Find where the given text appears and provide that cell's center as [X, Y] coordinate. 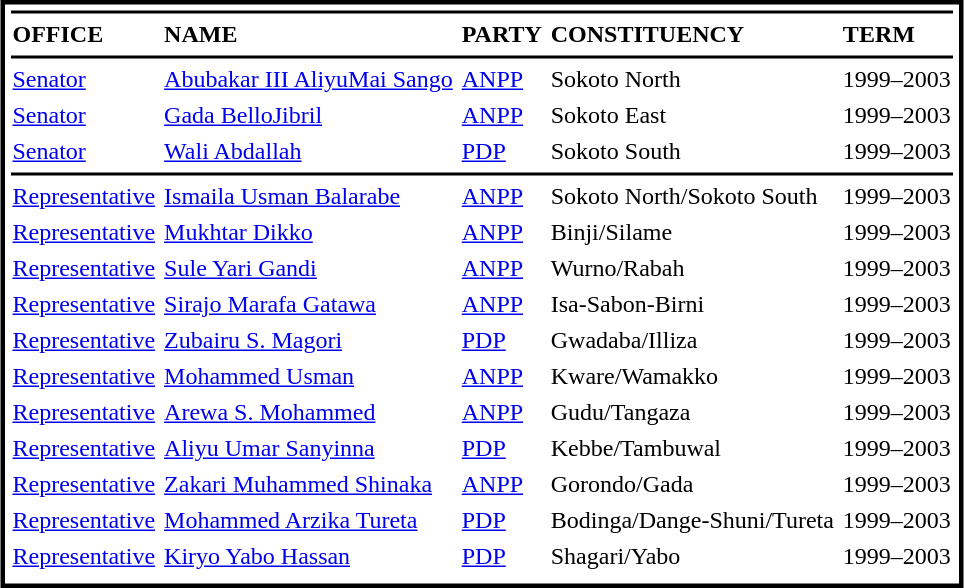
CONSTITUENCY [692, 35]
Isa-Sabon-Birni [692, 305]
Sule Yari Gandi [309, 269]
Gada BelloJibril [309, 115]
Abubakar III AliyuMai Sango [309, 79]
Mohammed Usman [309, 377]
TERM [896, 35]
Sokoto South [692, 151]
Sokoto North/Sokoto South [692, 197]
Kebbe/Tambuwal [692, 449]
Mohammed Arzika Tureta [309, 521]
Aliyu Umar Sanyinna [309, 449]
Mukhtar Dikko [309, 233]
Binji/Silame [692, 233]
Sirajo Marafa Gatawa [309, 305]
Sokoto North [692, 79]
Kware/Wamakko [692, 377]
Gwadaba/Illiza [692, 341]
Gudu/Tangaza [692, 413]
Shagari/Yabo [692, 557]
Arewa S. Mohammed [309, 413]
Sokoto East [692, 115]
Gorondo/Gada [692, 485]
PARTY [502, 35]
NAME [309, 35]
Kiryo Yabo Hassan [309, 557]
Zakari Muhammed Shinaka [309, 485]
Wali Abdallah [309, 151]
OFFICE [84, 35]
Bodinga/Dange-Shuni/Tureta [692, 521]
Ismaila Usman Balarabe [309, 197]
Wurno/Rabah [692, 269]
Zubairu S. Magori [309, 341]
